Detect which cell encompasses the target text, then output its (X, Y) center coordinate. 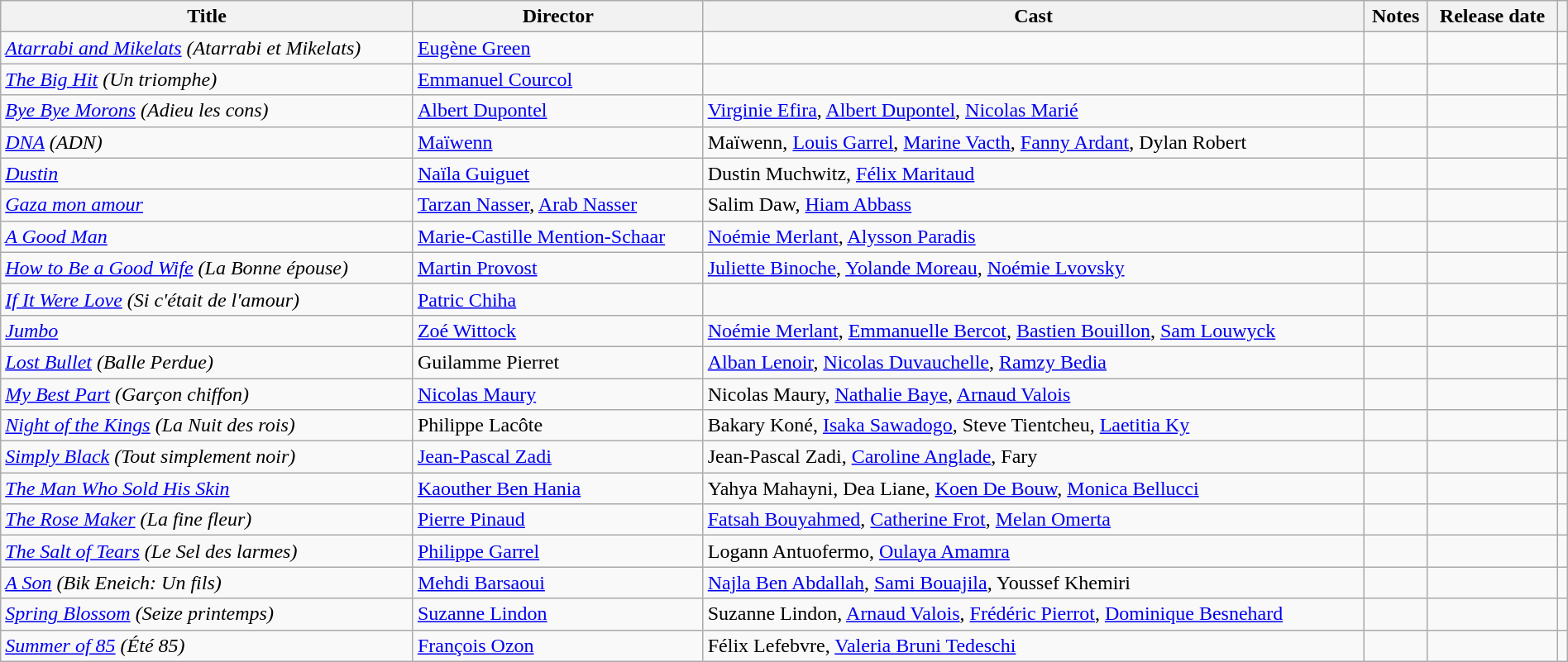
Suzanne Lindon (557, 614)
Nicolas Maury, Nathalie Baye, Arnaud Valois (1034, 394)
Philippe Garrel (557, 551)
Jean-Pascal Zadi, Caroline Anglade, Fary (1034, 457)
Guilamme Pierret (557, 362)
The Rose Maker (La fine fleur) (207, 520)
Pierre Pinaud (557, 520)
Maïwenn, Louis Garrel, Marine Vacth, Fanny Ardant, Dylan Robert (1034, 142)
Eugène Green (557, 48)
How to Be a Good Wife (La Bonne épouse) (207, 268)
Patric Chiha (557, 299)
Suzanne Lindon, Arnaud Valois, Frédéric Pierrot, Dominique Besnehard (1034, 614)
Logann Antuofermo, Oulaya Amamra (1034, 551)
Fatsah Bouyahmed, Catherine Frot, Melan Omerta (1034, 520)
Emmanuel Courcol (557, 79)
Yahya Mahayni, Dea Liane, Koen De Bouw, Monica Bellucci (1034, 488)
Martin Provost (557, 268)
Gaza mon amour (207, 205)
François Ozon (557, 645)
Jean-Pascal Zadi (557, 457)
A Good Man (207, 236)
Simply Black (Tout simplement noir) (207, 457)
Albert Dupontel (557, 111)
Lost Bullet (Balle Perdue) (207, 362)
Maïwenn (557, 142)
Naïla Guiguet (557, 174)
Zoé Wittock (557, 331)
Spring Blossom (Seize printemps) (207, 614)
Kaouther Ben Hania (557, 488)
Bye Bye Morons (Adieu les cons) (207, 111)
Release date (1492, 17)
Cast (1034, 17)
Bakary Koné, Isaka Sawadogo, Steve Tientcheu, Laetitia Ky (1034, 426)
Mehdi Barsaoui (557, 583)
Atarrabi and Mikelats (Atarrabi et Mikelats) (207, 48)
Nicolas Maury (557, 394)
A Son (Bik Eneich: Un fils) (207, 583)
Félix Lefebvre, Valeria Bruni Tedeschi (1034, 645)
If It Were Love (Si c'était de l'amour) (207, 299)
Marie-Castille Mention-Schaar (557, 236)
Jumbo (207, 331)
The Big Hit (Un triomphe) (207, 79)
Virginie Efira, Albert Dupontel, Nicolas Marié (1034, 111)
Najla Ben Abdallah, Sami Bouajila, Youssef Khemiri (1034, 583)
Dustin (207, 174)
Juliette Binoche, Yolande Moreau, Noémie Lvovsky (1034, 268)
The Man Who Sold His Skin (207, 488)
My Best Part (Garçon chiffon) (207, 394)
Night of the Kings (La Nuit des rois) (207, 426)
Notes (1396, 17)
Dustin Muchwitz, Félix Maritaud (1034, 174)
The Salt of Tears (Le Sel des larmes) (207, 551)
Alban Lenoir, Nicolas Duvauchelle, Ramzy Bedia (1034, 362)
Salim Daw, Hiam Abbass (1034, 205)
Director (557, 17)
Tarzan Nasser, Arab Nasser (557, 205)
Title (207, 17)
DNA (ADN) (207, 142)
Summer of 85 (Été 85) (207, 645)
Philippe Lacôte (557, 426)
Noémie Merlant, Emmanuelle Bercot, Bastien Bouillon, Sam Louwyck (1034, 331)
Noémie Merlant, Alysson Paradis (1034, 236)
